Locate the cell with the specified text and output its (X, Y) center coordinate. 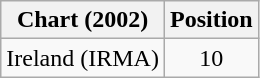
Position (211, 20)
Chart (2002) (83, 20)
Ireland (IRMA) (83, 58)
10 (211, 58)
